Extract the [X, Y] coordinate from the center of the cell holding the provided text.  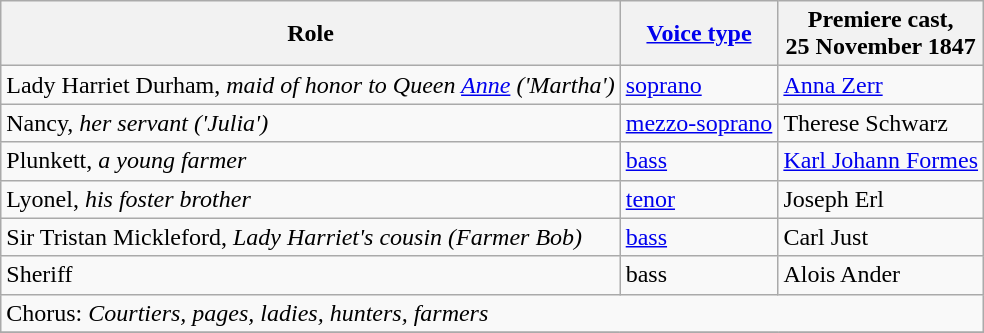
Joseph Erl [881, 199]
mezzo-soprano [699, 123]
Plunkett, a young farmer [310, 161]
Chorus: Courtiers, pages, ladies, hunters, farmers [492, 313]
Anna Zerr [881, 85]
Carl Just [881, 237]
Alois Ander [881, 275]
tenor [699, 199]
Therese Schwarz [881, 123]
Sir Tristan Mickleford, Lady Harriet's cousin (Farmer Bob) [310, 237]
Role [310, 34]
Lady Harriet Durham, maid of honor to Queen Anne ('Martha') [310, 85]
Karl Johann Formes [881, 161]
Voice type [699, 34]
Sheriff [310, 275]
soprano [699, 85]
Premiere cast,25 November 1847 [881, 34]
Lyonel, his foster brother [310, 199]
Nancy, her servant ('Julia') [310, 123]
